Extract the (X, Y) coordinate from the center of the cell holding the provided text.  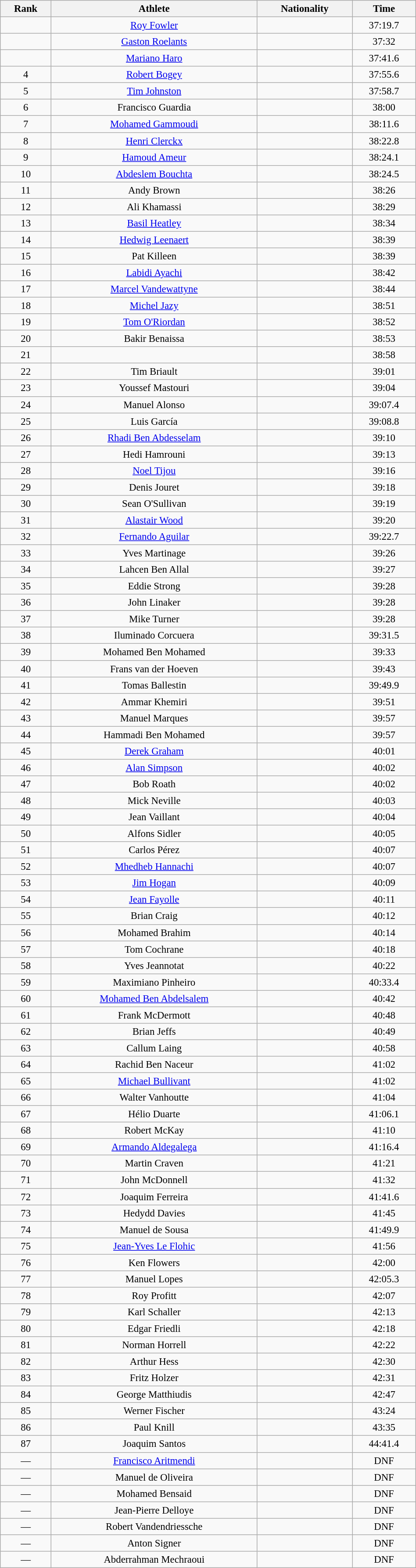
54 (26, 900)
Manuel de Oliveira (154, 1477)
39:04 (384, 388)
73 (26, 1213)
19 (26, 322)
56 (26, 933)
George Matthiudis (154, 1395)
55 (26, 916)
41:49.9 (384, 1230)
11 (26, 190)
68 (26, 1130)
85 (26, 1411)
38:51 (384, 306)
Derek Graham (154, 751)
53 (26, 883)
39:43 (384, 669)
42:00 (384, 1263)
41:04 (384, 1098)
Brian Jeffs (154, 1032)
67 (26, 1114)
Yves Martinage (154, 553)
84 (26, 1395)
83 (26, 1378)
65 (26, 1081)
42:18 (384, 1328)
71 (26, 1180)
41:56 (384, 1246)
Norman Horrell (154, 1345)
64 (26, 1065)
87 (26, 1444)
Mohamed Ben Abdelsalem (154, 999)
66 (26, 1098)
39:10 (384, 438)
Abderrahman Mechraoui (154, 1560)
31 (26, 520)
42 (26, 702)
4 (26, 75)
42:30 (384, 1362)
Lahcen Ben Allal (154, 570)
Mick Neville (154, 800)
38:58 (384, 355)
28 (26, 471)
John McDonnell (154, 1180)
44 (26, 735)
42:07 (384, 1295)
Bob Roath (154, 784)
Mohamed Brahim (154, 933)
Tom O'Riordan (154, 322)
38:53 (384, 339)
Alan Simpson (154, 768)
52 (26, 867)
38:22.8 (384, 141)
Abdeslem Bouchta (154, 174)
22 (26, 372)
Werner Fischer (154, 1411)
40:12 (384, 916)
38:52 (384, 322)
Tim Johnston (154, 91)
40:09 (384, 883)
Jean Fayolle (154, 900)
Ammar Khemiri (154, 702)
Mohamed Gammoudi (154, 124)
39:07.4 (384, 405)
38 (26, 636)
47 (26, 784)
49 (26, 817)
37:55.6 (384, 75)
5 (26, 91)
70 (26, 1163)
Francisco Guardia (154, 108)
39:19 (384, 504)
41:06.1 (384, 1114)
Ali Khamassi (154, 207)
39:18 (384, 487)
Jean-Yves Le Flohic (154, 1246)
Iluminado Corcuera (154, 636)
Nationality (305, 9)
39:33 (384, 652)
Hélio Duarte (154, 1114)
Sean O'Sullivan (154, 504)
34 (26, 570)
Martin Craven (154, 1163)
37:32 (384, 42)
6 (26, 108)
41 (26, 685)
40:33.4 (384, 982)
38:00 (384, 108)
38:11.6 (384, 124)
John Linaker (154, 603)
Yves Jeannotat (154, 965)
38:24.5 (384, 174)
38:24.1 (384, 157)
42:47 (384, 1395)
14 (26, 240)
42:05.3 (384, 1279)
43:35 (384, 1428)
Gaston Roelants (154, 42)
Robert Bogey (154, 75)
Manuel Alonso (154, 405)
48 (26, 800)
39:22.7 (384, 537)
Mhedheb Hannachi (154, 867)
Carlos Pérez (154, 850)
Noel Tijou (154, 471)
Anton Signer (154, 1543)
Robert McKay (154, 1130)
40:03 (384, 800)
Jim Hogan (154, 883)
38:26 (384, 190)
Roy Fowler (154, 25)
61 (26, 1015)
Hedwig Leenaert (154, 240)
12 (26, 207)
Joaquim Ferreira (154, 1197)
79 (26, 1312)
40:05 (384, 834)
50 (26, 834)
9 (26, 157)
27 (26, 454)
Joaquim Santos (154, 1444)
41:16.4 (384, 1147)
Tomas Ballestin (154, 685)
38:29 (384, 207)
Mariano Haro (154, 58)
57 (26, 949)
39:20 (384, 520)
Rachid Ben Naceur (154, 1065)
Manuel Marques (154, 718)
86 (26, 1428)
Athlete (154, 9)
Hedi Hamrouni (154, 454)
Ken Flowers (154, 1263)
Mohamed Bensaid (154, 1493)
16 (26, 273)
81 (26, 1345)
38:34 (384, 223)
24 (26, 405)
Walter Vanhoutte (154, 1098)
Michel Jazy (154, 306)
Henri Clerckx (154, 141)
74 (26, 1230)
41:10 (384, 1130)
Pat Killeen (154, 256)
75 (26, 1246)
78 (26, 1295)
Roy Profitt (154, 1295)
Armando Aldegalega (154, 1147)
77 (26, 1279)
37:58.7 (384, 91)
42:13 (384, 1312)
Jean-Pierre Delloye (154, 1510)
Hammadi Ben Mohamed (154, 735)
Hedydd Davies (154, 1213)
40:22 (384, 965)
Manuel de Sousa (154, 1230)
Basil Heatley (154, 223)
26 (26, 438)
51 (26, 850)
44:41.4 (384, 1444)
Bakir Benaissa (154, 339)
69 (26, 1147)
72 (26, 1197)
39:01 (384, 372)
40:49 (384, 1032)
33 (26, 553)
41:41.6 (384, 1197)
58 (26, 965)
30 (26, 504)
Tim Briault (154, 372)
63 (26, 1048)
40:14 (384, 933)
Mohamed Ben Mohamed (154, 652)
39:08.8 (384, 421)
Mike Turner (154, 619)
40:48 (384, 1015)
Fritz Holzer (154, 1378)
Denis Jouret (154, 487)
Rhadi Ben Abdesselam (154, 438)
Hamoud Ameur (154, 157)
82 (26, 1362)
41:21 (384, 1163)
35 (26, 586)
40:58 (384, 1048)
21 (26, 355)
Callum Laing (154, 1048)
Francisco Aritmendi (154, 1460)
39:13 (384, 454)
40 (26, 669)
Frank McDermott (154, 1015)
Maximiano Pinheiro (154, 982)
40:18 (384, 949)
39:51 (384, 702)
37:41.6 (384, 58)
62 (26, 1032)
Alfons Sidler (154, 834)
32 (26, 537)
41:45 (384, 1213)
Arthur Hess (154, 1362)
Time (384, 9)
39:16 (384, 471)
37 (26, 619)
8 (26, 141)
40:11 (384, 900)
39:49.9 (384, 685)
20 (26, 339)
37:19.7 (384, 25)
40:01 (384, 751)
Tom Cochrane (154, 949)
Karl Schaller (154, 1312)
39:26 (384, 553)
Luis García (154, 421)
46 (26, 768)
Paul Knill (154, 1428)
23 (26, 388)
Brian Craig (154, 916)
Labidi Ayachi (154, 273)
13 (26, 223)
Frans van der Hoeven (154, 669)
43 (26, 718)
42:31 (384, 1378)
Marcel Vandewattyne (154, 289)
Rank (26, 9)
39:31.5 (384, 636)
80 (26, 1328)
45 (26, 751)
Alastair Wood (154, 520)
Andy Brown (154, 190)
76 (26, 1263)
40:04 (384, 817)
Eddie Strong (154, 586)
38:42 (384, 273)
29 (26, 487)
10 (26, 174)
60 (26, 999)
Robert Vandendriessche (154, 1527)
38:44 (384, 289)
59 (26, 982)
42:22 (384, 1345)
Fernando Aguilar (154, 537)
Edgar Friedli (154, 1328)
Youssef Mastouri (154, 388)
40:42 (384, 999)
17 (26, 289)
Jean Vaillant (154, 817)
39 (26, 652)
7 (26, 124)
25 (26, 421)
36 (26, 603)
39:27 (384, 570)
18 (26, 306)
Manuel Lopes (154, 1279)
43:24 (384, 1411)
41:32 (384, 1180)
15 (26, 256)
Michael Bullivant (154, 1081)
